Output the (x, y) coordinate of the center of the cell containing the given text.  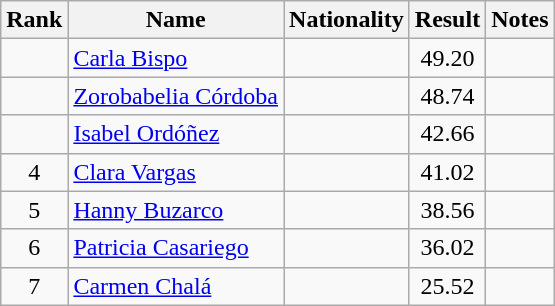
Nationality (347, 20)
36.02 (447, 248)
Rank (34, 20)
Isabel Ordóñez (176, 134)
41.02 (447, 172)
Carmen Chalá (176, 286)
25.52 (447, 286)
Clara Vargas (176, 172)
7 (34, 286)
48.74 (447, 96)
Result (447, 20)
Patricia Casariego (176, 248)
Notes (520, 20)
49.20 (447, 58)
5 (34, 210)
42.66 (447, 134)
38.56 (447, 210)
Carla Bispo (176, 58)
Zorobabelia Córdoba (176, 96)
6 (34, 248)
Name (176, 20)
4 (34, 172)
Hanny Buzarco (176, 210)
